Scan for the cell matching the given text and deliver its [X, Y] coordinate at center. 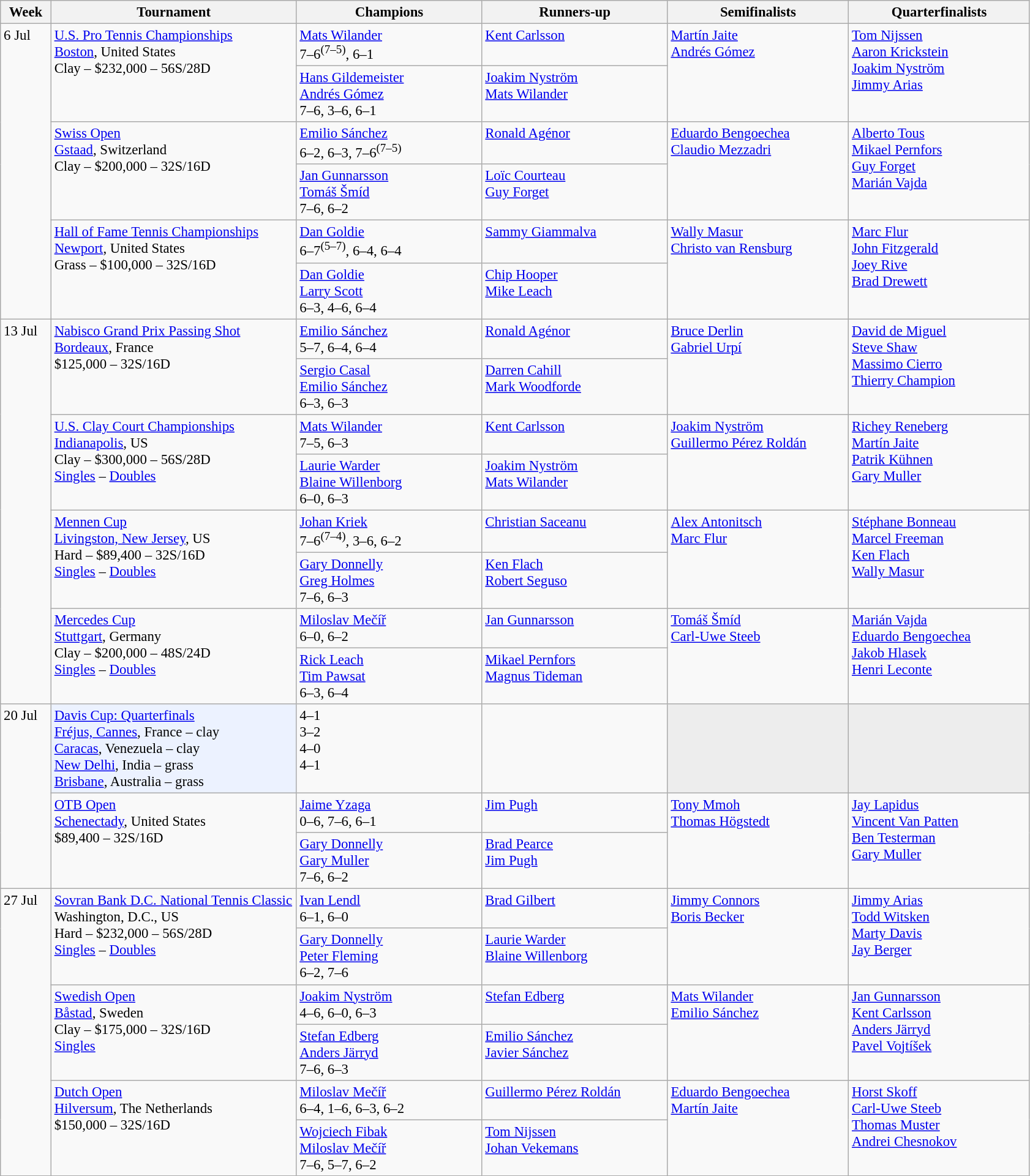
Jay Lapidus Vincent Van Patten Ben Testerman Gary Muller [939, 841]
Guillermo Pérez Roldán [574, 1099]
Alex Antonitsch Marc Flur [758, 560]
Mikael Pernfors Magnus Tideman [574, 676]
Chip Hooper Mike Leach [574, 291]
Hall of Fame Tennis Championships Newport, United StatesGrass – $100,000 – 32S/16D [174, 269]
Ken Flach Robert Seguso [574, 580]
Wojciech Fibak Miloslav Mečíř 7–6, 5–7, 6–2 [389, 1148]
Dan Goldie6–7(5–7), 6–4, 6–4 [389, 241]
Mennen Cup Livingston, New Jersey, US Hard – $89,400 – 32S/16D Singles – Doubles [174, 560]
Mats Wilander Emilio Sánchez [758, 1032]
Jimmy Arias Todd Witsken Marty Davis Jay Berger [939, 937]
13 Jul [26, 512]
U.S. Clay Court Championships Indianapolis, US Clay – $300,000 – 56S/28D Singles – Doubles [174, 462]
Gary Donnelly Gary Muller 7–6, 6–2 [389, 861]
Stefan Edberg [574, 1004]
Laurie Warder Blaine Willenborg [574, 957]
Emilio Sánchez 6–2, 6–3, 7–6(7–5) [389, 143]
Mercedes Cup Stuttgart, GermanyClay – $200,000 – 48S/24D Singles – Doubles [174, 656]
Dutch Open Hilversum, The Netherlands$150,000 – 32S/16D [174, 1128]
Gary Donnelly Peter Fleming 6–2, 7–6 [389, 957]
Tony Mmoh Thomas Högstedt [758, 841]
Semifinalists [758, 12]
Mats Wilander 7–5, 6–3 [389, 435]
Alberto Tous Mikael Pernfors Guy Forget Marián Vajda [939, 171]
Emilio Sánchez 5–7, 6–4, 6–4 [389, 339]
Tournament [174, 12]
Miloslav Mečíř 6–0, 6–2 [389, 628]
Dan Goldie Larry Scott 6–3, 4–6, 6–4 [389, 291]
Darren Cahill Mark Woodforde [574, 386]
U.S. Pro Tennis Championships Boston, United StatesClay – $232,000 – 56S/28D [174, 73]
27 Jul [26, 1032]
20 Jul [26, 796]
Rick Leach Tim Pawsat 6–3, 6–4 [389, 676]
Emilio Sánchez Javier Sánchez [574, 1052]
Mats Wilander 7–6(7–5), 6–1 [389, 45]
Jimmy Connors Boris Becker [758, 937]
Eduardo Bengoechea Martín Jaite [758, 1128]
Tomáš Šmíd Carl-Uwe Steeb [758, 656]
Jan Gunnarsson [574, 628]
Brad Gilbert [574, 908]
Tom Nijssen Johan Vekemans [574, 1148]
Jaime Yzaga 0–6, 7–6, 6–1 [389, 813]
Marc Flur John Fitzgerald Joey Rive Brad Drewett [939, 269]
Christian Saceanu [574, 531]
Richey Reneberg Martín Jaite Patrik Kühnen Gary Muller [939, 462]
Stefan Edberg Anders Järryd 7–6, 6–3 [389, 1052]
Hans Gildemeister Andrés Gómez 7–6, 3–6, 6–1 [389, 94]
Eduardo Bengoechea Claudio Mezzadri [758, 171]
6 Jul [26, 171]
Wally Masur Christo van Rensburg [758, 269]
Gary Donnelly Greg Holmes 7–6, 6–3 [389, 580]
Horst Skoff Carl-Uwe Steeb Thomas Muster Andrei Chesnokov [939, 1128]
Champions [389, 12]
Sammy Giammalva [574, 241]
Sergio Casal Emilio Sánchez 6–3, 6–3 [389, 386]
Martín Jaite Andrés Gómez [758, 73]
David de Miguel Steve Shaw Massimo Cierro Thierry Champion [939, 367]
Tom Nijssen Aaron Krickstein Joakim Nyström Jimmy Arias [939, 73]
Johan Kriek 7–6(7–4), 3–6, 6–2 [389, 531]
Loïc Courteau Guy Forget [574, 192]
Joakim Nyström Guillermo Pérez Roldán [758, 462]
Miloslav Mečíř 6–4, 1–6, 6–3, 6–2 [389, 1099]
Bruce Derlin Gabriel Urpí [758, 367]
Week [26, 12]
Nabisco Grand Prix Passing Shot Bordeaux, France$125,000 – 32S/16D [174, 367]
Ivan Lendl 6–1, 6–0 [389, 908]
Quarterfinalists [939, 12]
Stéphane Bonneau Marcel Freeman Ken Flach Wally Masur [939, 560]
Runners-up [574, 12]
Joakim Nyström 4–6, 6–0, 6–3 [389, 1004]
4–1 3–2 4–0 4–1 [389, 749]
Swiss Open Gstaad, SwitzerlandClay – $200,000 – 32S/16D [174, 171]
Davis Cup: Quarterfinals Fréjus, Cannes, France – clay Caracas, Venezuela – clay New Delhi, India – grassBrisbane, Australia – grass [174, 749]
Jim Pugh [574, 813]
Brad Pearce Jim Pugh [574, 861]
Jan Gunnarsson Tomáš Šmíd 7–6, 6–2 [389, 192]
Swedish Open Båstad, Sweden Clay – $175,000 – 32S/16D Singles [174, 1032]
OTB Open Schenectady, United States$89,400 – 32S/16D [174, 841]
Laurie Warder Blaine Willenborg 6–0, 6–3 [389, 482]
Jan Gunnarsson Kent Carlsson Anders Järryd Pavel Vojtíšek [939, 1032]
Sovran Bank D.C. National Tennis Classic Washington, D.C., US Hard – $232,000 – 56S/28D Singles – Doubles [174, 937]
Marián Vajda Eduardo Bengoechea Jakob Hlasek Henri Leconte [939, 656]
